Extract the [X, Y] coordinate from the center of the cell holding the provided text.  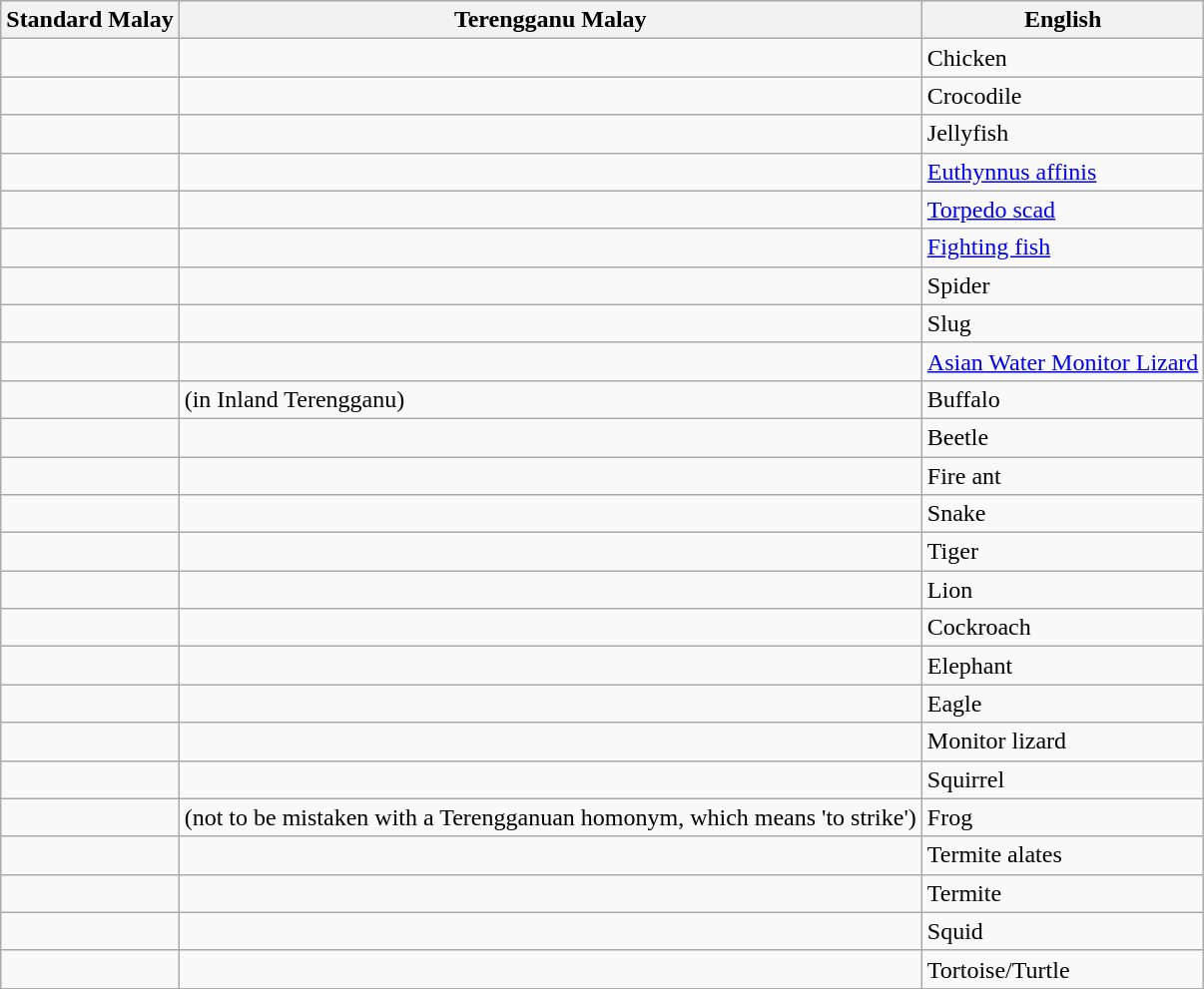
Termite [1062, 893]
Euthynnus affinis [1062, 172]
Lion [1062, 590]
Snake [1062, 514]
Standard Malay [90, 20]
Jellyfish [1062, 134]
Tortoise/Turtle [1062, 969]
Fighting fish [1062, 247]
Squid [1062, 931]
Torpedo scad [1062, 210]
Asian Water Monitor Lizard [1062, 361]
Terengganu Malay [550, 20]
Monitor lizard [1062, 742]
Crocodile [1062, 96]
Termite alates [1062, 855]
(in Inland Terengganu) [550, 399]
Buffalo [1062, 399]
English [1062, 20]
Tiger [1062, 552]
Frog [1062, 817]
Spider [1062, 285]
Squirrel [1062, 779]
Fire ant [1062, 476]
Elephant [1062, 666]
Cockroach [1062, 628]
(not to be mistaken with a Terengganuan homonym, which means 'to strike') [550, 817]
Eagle [1062, 704]
Chicken [1062, 58]
Slug [1062, 323]
Beetle [1062, 437]
